Capture the cell that displays the provided text and extract its [x, y] central coordinate. 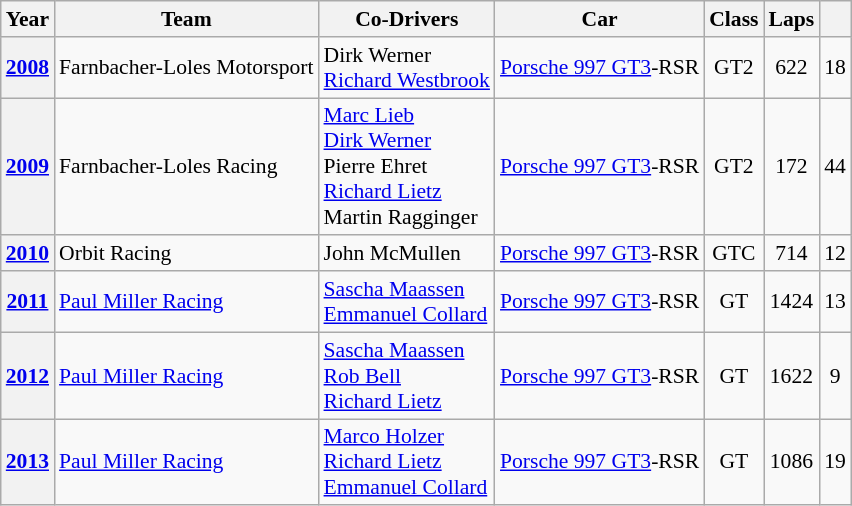
2010 [28, 254]
1424 [792, 302]
1622 [792, 376]
2008 [28, 68]
44 [835, 167]
2011 [28, 302]
GTC [734, 254]
John McMullen [407, 254]
Car [600, 19]
9 [835, 376]
2009 [28, 167]
Dirk Werner Richard Westbrook [407, 68]
Farnbacher-Loles Motorsport [186, 68]
Orbit Racing [186, 254]
Laps [792, 19]
2012 [28, 376]
Marc Lieb Dirk Werner Pierre Ehret Richard Lietz Martin Ragginger [407, 167]
Farnbacher-Loles Racing [186, 167]
2013 [28, 462]
Year [28, 19]
Co-Drivers [407, 19]
714 [792, 254]
Class [734, 19]
12 [835, 254]
622 [792, 68]
172 [792, 167]
Team [186, 19]
Sascha Maassen Rob Bell Richard Lietz [407, 376]
18 [835, 68]
19 [835, 462]
Sascha Maassen Emmanuel Collard [407, 302]
Marco Holzer Richard Lietz Emmanuel Collard [407, 462]
1086 [792, 462]
13 [835, 302]
